Find where the given text appears and provide that cell's center as [X, Y] coordinate. 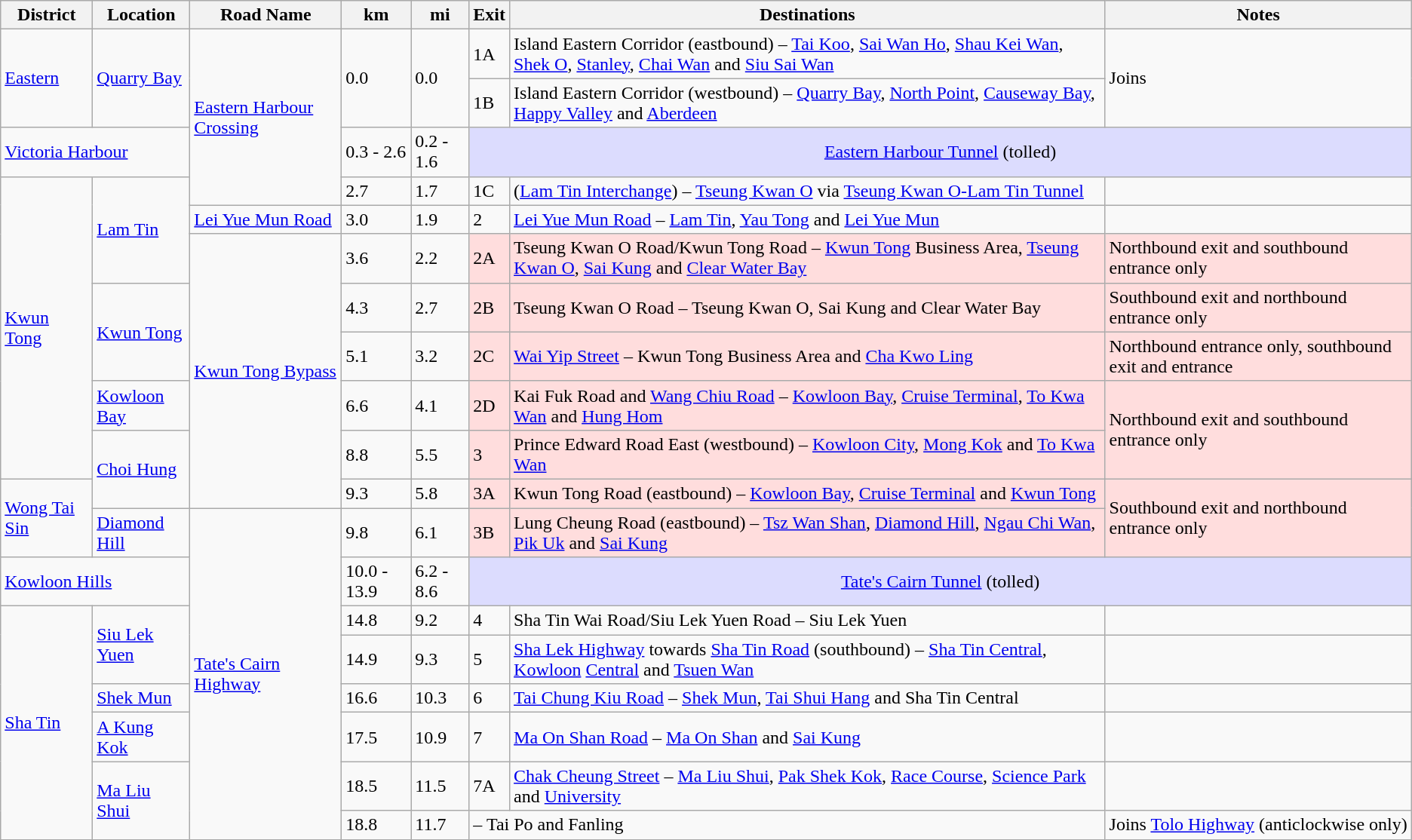
5.8 [440, 493]
Kowloon Bay [142, 406]
10.9 [440, 737]
Prince Edward Road East (westbound) – Kowloon City, Mong Kok and To Kwa Wan [807, 454]
9.2 [440, 621]
Sha Tin Wai Road/Siu Lek Yuen Road – Siu Lek Yuen [807, 621]
6.1 [440, 532]
6.6 [376, 406]
1.9 [440, 219]
2D [490, 406]
8.8 [376, 454]
Eastern [47, 78]
Exit [490, 15]
Northbound entrance only, southbound exit and entrance [1258, 356]
Shek Mun [142, 698]
16.6 [376, 698]
6.2 - 8.6 [440, 582]
4.3 [376, 308]
6 [490, 698]
11.5 [440, 786]
1A [490, 54]
Sha Tin [47, 722]
18.5 [376, 786]
– Tai Po and Fanling [787, 825]
Wong Tai Sin [47, 517]
1C [490, 191]
2.2 [440, 258]
Wai Yip Street – Kwun Tong Business Area and Cha Kwo Ling [807, 356]
9.8 [376, 532]
Ma On Shan Road – Ma On Shan and Sai Kung [807, 737]
2C [490, 356]
A Kung Kok [142, 737]
Lei Yue Mun Road [266, 219]
Eastern Harbour Crossing [266, 118]
Destinations [807, 15]
Kai Fuk Road and Wang Chiu Road – Kowloon Bay, Cruise Terminal, To Kwa Wan and Hung Hom [807, 406]
Kwun Tong Road (eastbound) – Kowloon Bay, Cruise Terminal and Kwun Tong [807, 493]
5.1 [376, 356]
Kwun Tong Bypass [266, 371]
Diamond Hill [142, 532]
3.6 [376, 258]
18.8 [376, 825]
Island Eastern Corridor (eastbound) – Tai Koo, Sai Wan Ho, Shau Kei Wan, Shek O, Stanley, Chai Wan and Siu Sai Wan [807, 54]
Kowloon Hills [95, 582]
3.0 [376, 219]
Siu Lek Yuen [142, 645]
mi [440, 15]
Eastern Harbour Tunnel (tolled) [940, 152]
Location [142, 15]
km [376, 15]
7 [490, 737]
Joins [1258, 78]
Tate's Cairn Tunnel (tolled) [940, 582]
Lei Yue Mun Road – Lam Tin, Yau Tong and Lei Yue Mun [807, 219]
2 [490, 219]
11.7 [440, 825]
2B [490, 308]
Ma Liu Shui [142, 801]
Road Name [266, 15]
5.5 [440, 454]
3A [490, 493]
7A [490, 786]
0.2 - 1.6 [440, 152]
1.7 [440, 191]
Tai Chung Kiu Road – Shek Mun, Tai Shui Hang and Sha Tin Central [807, 698]
Lam Tin [142, 229]
14.8 [376, 621]
4 [490, 621]
2A [490, 258]
17.5 [376, 737]
District [47, 15]
1B [490, 103]
14.9 [376, 659]
Quarry Bay [142, 78]
Chak Cheung Street – Ma Liu Shui, Pak Shek Kok, Race Course, Science Park and University [807, 786]
Joins Tolo Highway (anticlockwise only) [1258, 825]
3B [490, 532]
Victoria Harbour [95, 152]
3 [490, 454]
Tseung Kwan O Road/Kwun Tong Road – Kwun Tong Business Area, Tseung Kwan O, Sai Kung and Clear Water Bay [807, 258]
10.3 [440, 698]
10.0 - 13.9 [376, 582]
(Lam Tin Interchange) – Tseung Kwan O via Tseung Kwan O-Lam Tin Tunnel [807, 191]
5 [490, 659]
Tate's Cairn Highway [266, 674]
3.2 [440, 356]
Island Eastern Corridor (westbound) – Quarry Bay, North Point, Causeway Bay, Happy Valley and Aberdeen [807, 103]
0.3 - 2.6 [376, 152]
Lung Cheung Road (eastbound) – Tsz Wan Shan, Diamond Hill, Ngau Chi Wan, Pik Uk and Sai Kung [807, 532]
Tseung Kwan O Road – Tseung Kwan O, Sai Kung and Clear Water Bay [807, 308]
4.1 [440, 406]
Choi Hung [142, 469]
Notes [1258, 15]
Sha Lek Highway towards Sha Tin Road (southbound) – Sha Tin Central, Kowloon Central and Tsuen Wan [807, 659]
